Search for the cell housing the specified text and yield its (X, Y) center coordinate. 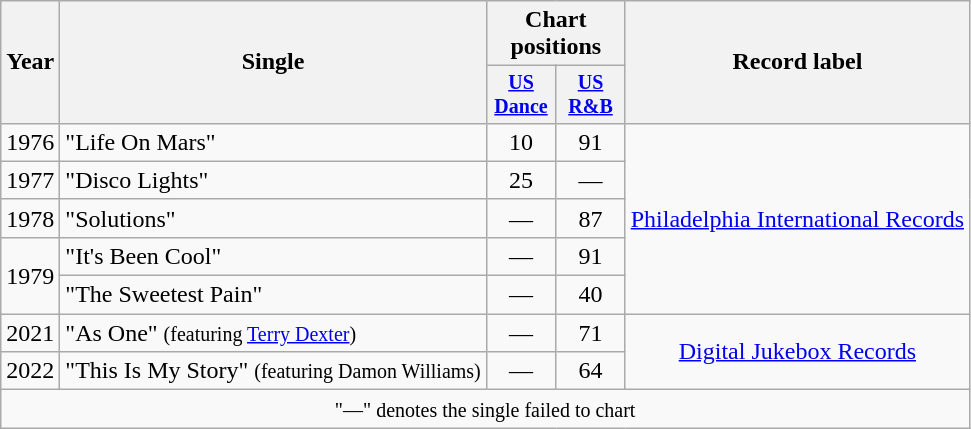
40 (590, 295)
87 (590, 218)
US Dance (520, 94)
1976 (30, 142)
Digital Jukebox Records (797, 352)
25 (520, 180)
Chart positions (556, 34)
1978 (30, 218)
Philadelphia International Records (797, 218)
Record label (797, 62)
"It's Been Cool" (273, 256)
"The Sweetest Pain" (273, 295)
"Life On Mars" (273, 142)
1977 (30, 180)
10 (520, 142)
"This Is My Story" (featuring Damon Williams) (273, 371)
"Solutions" (273, 218)
Single (273, 62)
"As One" (featuring Terry Dexter) (273, 333)
71 (590, 333)
"Disco Lights" (273, 180)
Year (30, 62)
2022 (30, 371)
64 (590, 371)
1979 (30, 275)
US R&B (590, 94)
2021 (30, 333)
"—" denotes the single failed to chart (486, 409)
